Detect which cell encompasses the target text, then output its (X, Y) center coordinate. 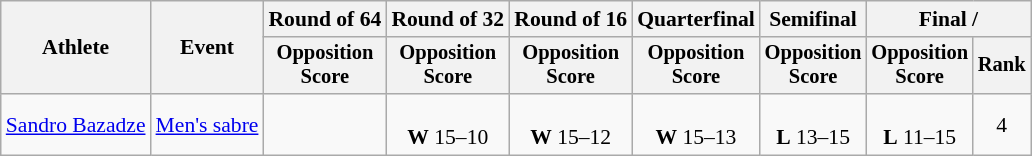
Round of 64 (324, 19)
Athlete (76, 48)
W 15–12 (570, 124)
L 11–15 (920, 124)
Quarterfinal (696, 19)
Rank (1002, 66)
Men's sabre (208, 124)
4 (1002, 124)
W 15–10 (448, 124)
W 15–13 (696, 124)
Round of 32 (448, 19)
Final / (948, 19)
Sandro Bazadze (76, 124)
L 13–15 (814, 124)
Event (208, 48)
Semifinal (814, 19)
Round of 16 (570, 19)
